Search for the cell housing the specified text and yield its [x, y] center coordinate. 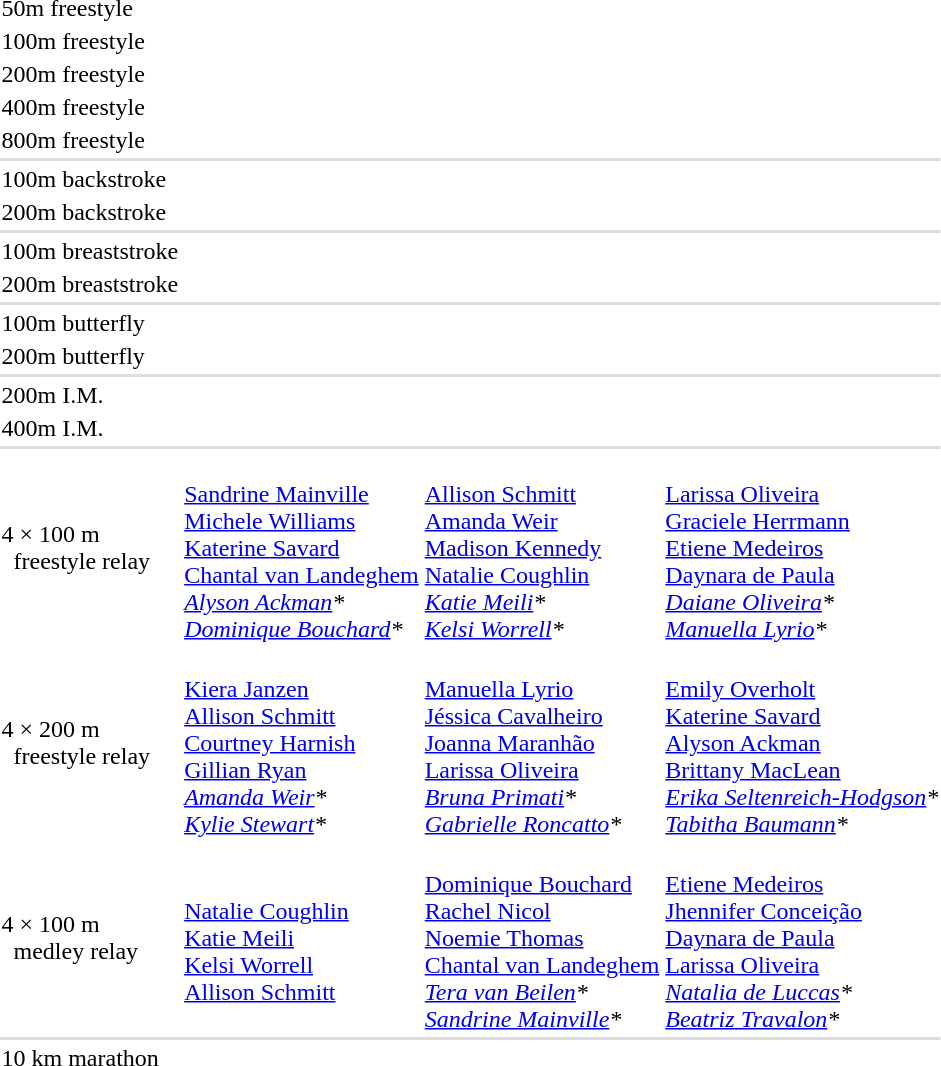
Manuella LyrioJéssica CavalheiroJoanna MaranhãoLarissa OliveiraBruna Primati*Gabrielle Roncatto* [542, 743]
4 × 100 m medley relay [90, 938]
Sandrine Mainville Michele WilliamsKaterine SavardChantal van LandeghemAlyson Ackman*Dominique Bouchard* [302, 548]
Allison Schmitt Amanda WeirMadison KennedyNatalie CoughlinKatie Meili*Kelsi Worrell* [542, 548]
800m freestyle [90, 140]
Kiera Janzen Allison SchmittCourtney HarnishGillian RyanAmanda Weir*Kylie Stewart* [302, 743]
100m breaststroke [90, 251]
Natalie Coughlin Katie MeiliKelsi WorrellAllison Schmitt [302, 938]
Emily Overholt Katerine SavardAlyson AckmanBrittany MacLeanErika Seltenreich-Hodgson*Tabitha Baumann* [802, 743]
200m backstroke [90, 212]
100m freestyle [90, 41]
4 × 100 m freestyle relay [90, 548]
200m freestyle [90, 74]
100m butterfly [90, 323]
400m I.M. [90, 428]
200m I.M. [90, 395]
Etiene MedeirosJhennifer ConceiçãoDaynara de PaulaLarissa OliveiraNatalia de Luccas*Beatriz Travalon* [802, 938]
400m freestyle [90, 107]
200m breaststroke [90, 284]
100m backstroke [90, 179]
Dominique Bouchard Rachel NicolNoemie ThomasChantal van LandeghemTera van Beilen*Sandrine Mainville* [542, 938]
200m butterfly [90, 356]
4 × 200 m freestyle relay [90, 743]
Larissa OliveiraGraciele HerrmannEtiene MedeirosDaynara de PaulaDaiane Oliveira*Manuella Lyrio* [802, 548]
